Determine the [X, Y] coordinate at the center of the cell enclosing the given text.  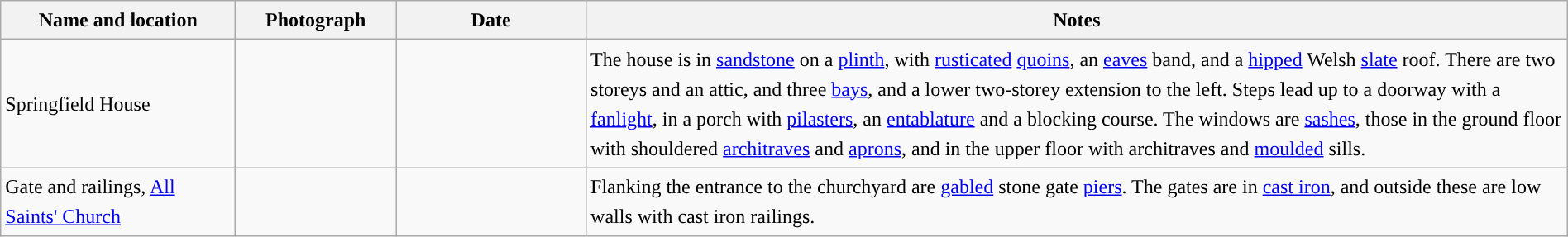
Name and location [118, 20]
Springfield House [118, 104]
Date [491, 20]
Notes [1077, 20]
Photograph [316, 20]
Gate and railings, All Saints' Church [118, 201]
